Locate the cell with the specified text and output its (X, Y) center coordinate. 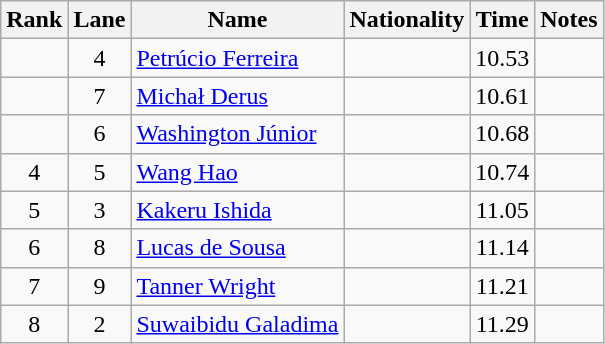
10.74 (502, 172)
Notes (569, 20)
9 (100, 286)
Petrúcio Ferreira (238, 58)
10.53 (502, 58)
10.68 (502, 134)
Lucas de Sousa (238, 248)
10.61 (502, 96)
11.21 (502, 286)
2 (100, 324)
Kakeru Ishida (238, 210)
Tanner Wright (238, 286)
11.14 (502, 248)
Michał Derus (238, 96)
3 (100, 210)
Suwaibidu Galadima (238, 324)
Time (502, 20)
Nationality (407, 20)
Washington Júnior (238, 134)
Rank (34, 20)
Wang Hao (238, 172)
11.29 (502, 324)
Name (238, 20)
11.05 (502, 210)
Lane (100, 20)
